Scan for the cell matching the given text and deliver its (X, Y) coordinate at center. 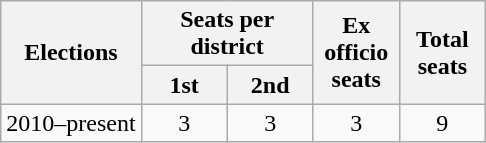
Seats per district (227, 34)
Total seats (442, 52)
2010–present (71, 123)
9 (442, 123)
Ex officio seats (356, 52)
Elections (71, 52)
2nd (270, 85)
1st (184, 85)
